Search for the cell housing the specified text and yield its (X, Y) center coordinate. 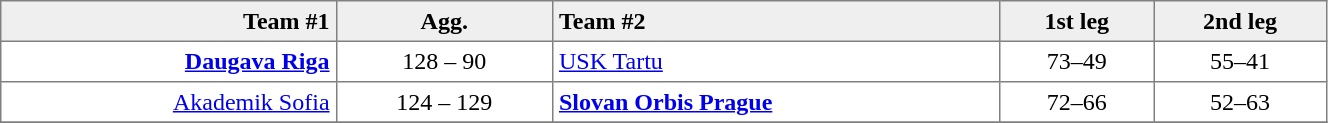
Team #1 (169, 21)
73–49 (1077, 61)
55–41 (1240, 61)
Akademik Sofia (169, 102)
Daugava Riga (169, 61)
Team #2 (776, 21)
Slovan Orbis Prague (776, 102)
72–66 (1077, 102)
Agg. (444, 21)
128 – 90 (444, 61)
1st leg (1077, 21)
2nd leg (1240, 21)
124 – 129 (444, 102)
USK Tartu (776, 61)
52–63 (1240, 102)
